Scan for the cell matching the given text and deliver its [X, Y] coordinate at center. 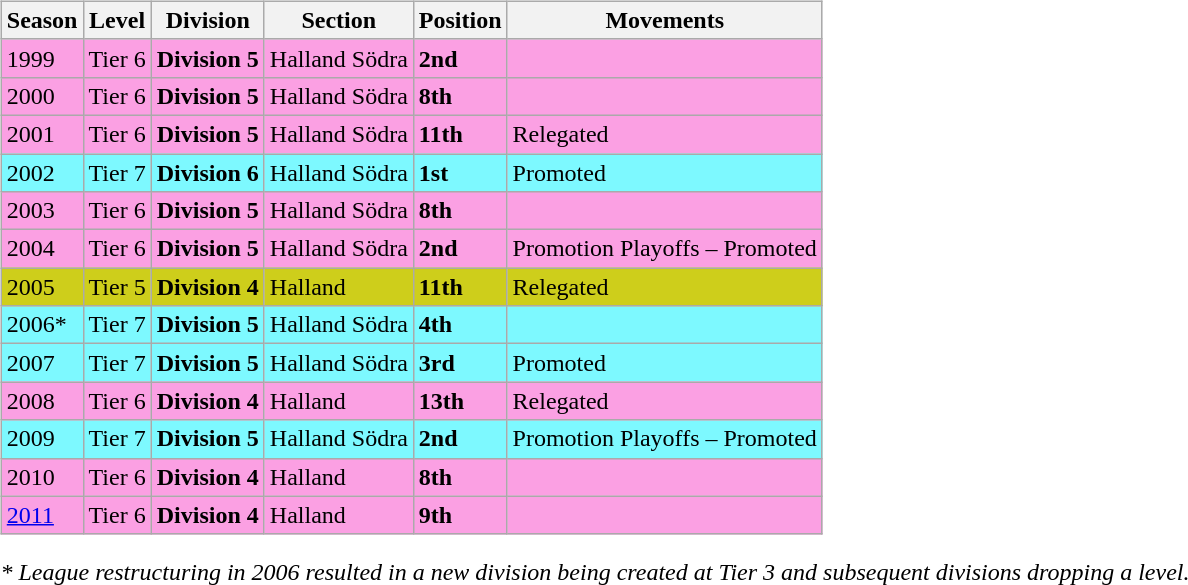
2002 [42, 173]
2011 [42, 515]
Division 6 [208, 173]
2010 [42, 477]
Position [460, 20]
1st [460, 173]
Tier 5 [117, 287]
2008 [42, 401]
9th [460, 515]
2003 [42, 211]
Division [208, 20]
4th [460, 325]
2000 [42, 96]
2004 [42, 249]
13th [460, 401]
1999 [42, 58]
2001 [42, 134]
Movements [664, 20]
Section [338, 20]
Season [42, 20]
2005 [42, 287]
2007 [42, 363]
2006* [42, 325]
Level [117, 20]
3rd [460, 363]
2009 [42, 439]
